Scan for the cell matching the given text and deliver its [x, y] coordinate at center. 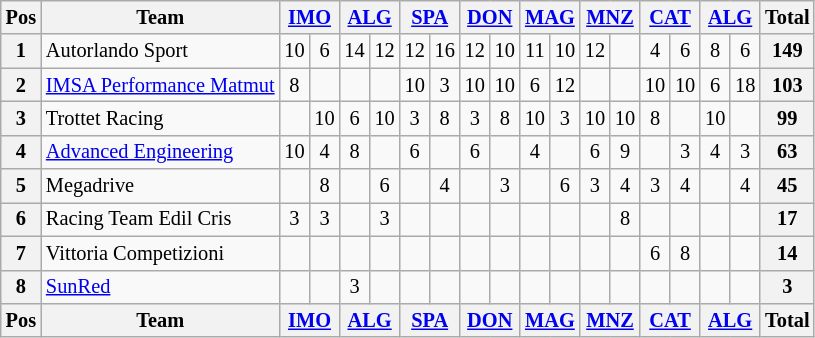
11 [535, 51]
9 [625, 152]
17 [787, 219]
149 [787, 51]
99 [787, 118]
Racing Team Edil Cris [160, 219]
Megadrive [160, 186]
Autorlando Sport [160, 51]
103 [787, 85]
5 [21, 186]
7 [21, 253]
63 [787, 152]
18 [745, 85]
SunRed [160, 287]
45 [787, 186]
2 [21, 85]
Vittoria Competizioni [160, 253]
1 [21, 51]
Advanced Engineering [160, 152]
16 [445, 51]
Trottet Racing [160, 118]
IMSA Performance Matmut [160, 85]
